Search for the cell housing the specified text and yield its [x, y] center coordinate. 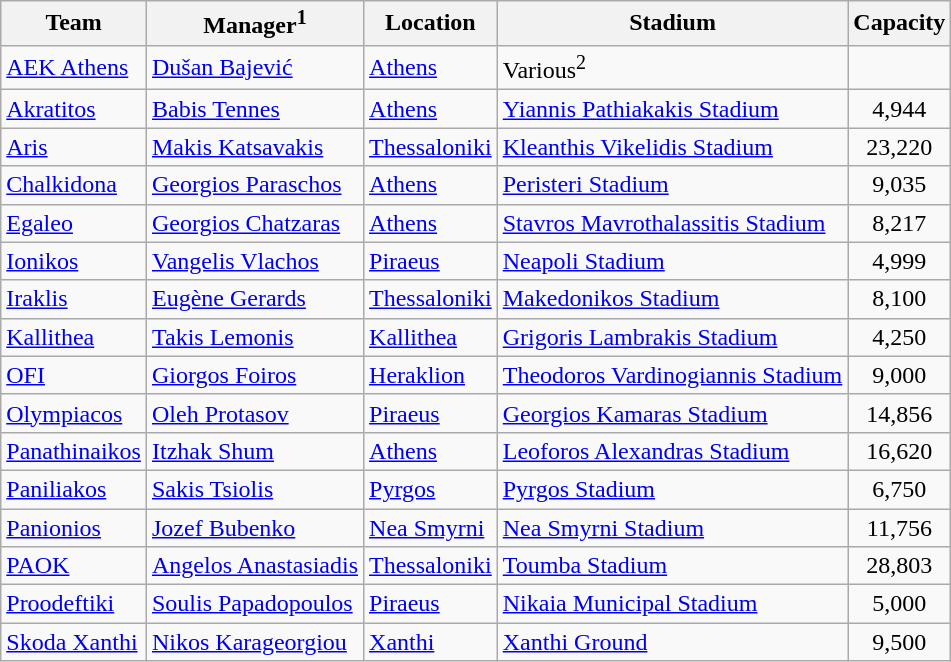
Georgios Kamaras Stadium [672, 413]
Itzhak Shum [254, 451]
Various2 [672, 68]
Aris [74, 147]
Team [74, 24]
Soulis Papadopoulos [254, 604]
Capacity [900, 24]
Angelos Anastasiadis [254, 566]
Dušan Bajević [254, 68]
Ionikos [74, 261]
Akratitos [74, 109]
Nea Smyrni Stadium [672, 528]
Jozef Bubenko [254, 528]
4,944 [900, 109]
Makedonikos Stadium [672, 299]
Pyrgos Stadium [672, 489]
PAOK [74, 566]
Pyrgos [431, 489]
Nikaia Municipal Stadium [672, 604]
14,856 [900, 413]
Chalkidona [74, 185]
Leoforos Alexandras Stadium [672, 451]
Paniliakos [74, 489]
16,620 [900, 451]
9,000 [900, 375]
Iraklis [74, 299]
9,500 [900, 642]
Proodeftiki [74, 604]
6,750 [900, 489]
4,250 [900, 337]
Giorgos Foiros [254, 375]
Eugène Gerards [254, 299]
OFI [74, 375]
11,756 [900, 528]
23,220 [900, 147]
Stadium [672, 24]
Xanthi Ground [672, 642]
Vangelis Vlachos [254, 261]
Neapoli Stadium [672, 261]
Peristeri Stadium [672, 185]
AEK Athens [74, 68]
Nikos Karageorgiou [254, 642]
Toumba Stadium [672, 566]
8,100 [900, 299]
8,217 [900, 223]
Egaleo [74, 223]
28,803 [900, 566]
9,035 [900, 185]
Oleh Protasov [254, 413]
Panathinaikos [74, 451]
Heraklion [431, 375]
Olympiacos [74, 413]
Manager1 [254, 24]
Skoda Xanthi [74, 642]
Makis Katsavakis [254, 147]
Xanthi [431, 642]
Yiannis Pathiakakis Stadium [672, 109]
Panionios [74, 528]
Stavros Mavrothalassitis Stadium [672, 223]
Takis Lemonis [254, 337]
Georgios Chatzaras [254, 223]
Theodoros Vardinogiannis Stadium [672, 375]
4,999 [900, 261]
5,000 [900, 604]
Georgios Paraschos [254, 185]
Sakis Tsiolis [254, 489]
Location [431, 24]
Babis Tennes [254, 109]
Nea Smyrni [431, 528]
Kleanthis Vikelidis Stadium [672, 147]
Grigoris Lambrakis Stadium [672, 337]
